Scan for the cell matching the given text and deliver its [x, y] coordinate at center. 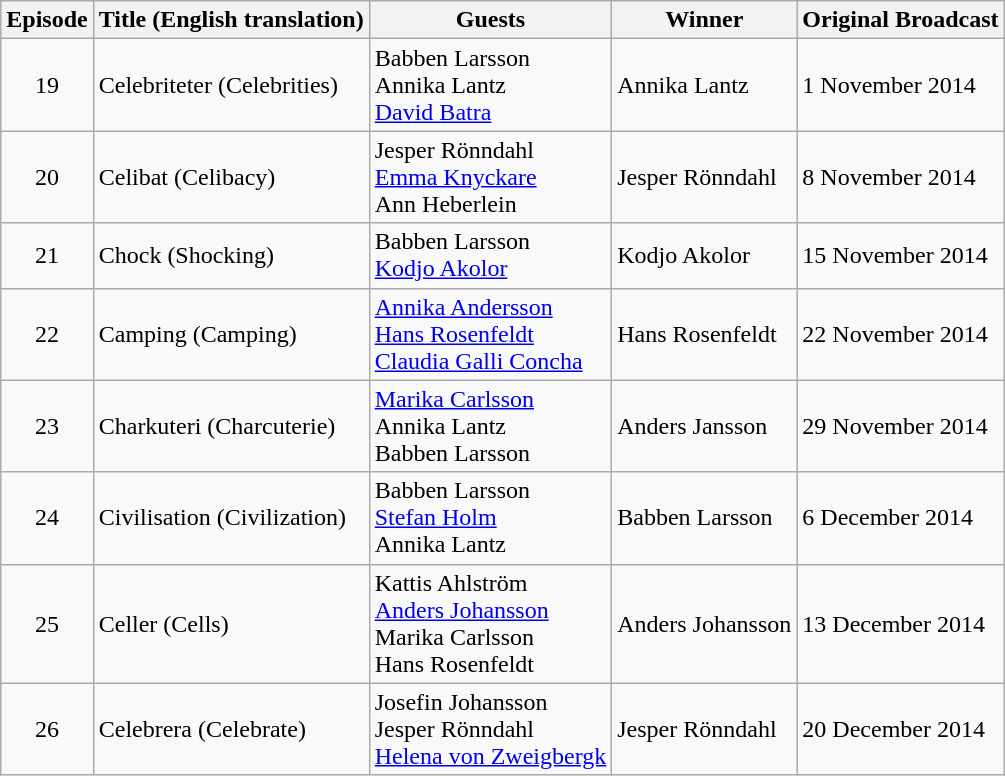
Anders Johansson [704, 624]
25 [47, 624]
19 [47, 85]
Jesper RönndahlEmma KnyckareAnn Heberlein [490, 177]
Anders Jansson [704, 426]
Kattis AhlströmAnders JohanssonMarika CarlssonHans Rosenfeldt [490, 624]
Annika Lantz [704, 85]
Celebriteter (Celebrities) [231, 85]
Kodjo Akolor [704, 256]
23 [47, 426]
Babben Larsson [704, 518]
Episode [47, 20]
Original Broadcast [900, 20]
Chock (Shocking) [231, 256]
Annika AnderssonHans RosenfeldtClaudia Galli Concha [490, 334]
Celler (Cells) [231, 624]
15 November 2014 [900, 256]
20 [47, 177]
Babben LarssonAnnika LantzDavid Batra [490, 85]
Babben LarssonStefan HolmAnnika Lantz [490, 518]
8 November 2014 [900, 177]
24 [47, 518]
Celebrera (Celebrate) [231, 729]
Title (English translation) [231, 20]
1 November 2014 [900, 85]
26 [47, 729]
Marika CarlssonAnnika LantzBabben Larsson [490, 426]
22 November 2014 [900, 334]
Babben LarssonKodjo Akolor [490, 256]
Josefin JohanssonJesper RönndahlHelena von Zweigbergk [490, 729]
Hans Rosenfeldt [704, 334]
6 December 2014 [900, 518]
20 December 2014 [900, 729]
Camping (Camping) [231, 334]
Winner [704, 20]
21 [47, 256]
29 November 2014 [900, 426]
Guests [490, 20]
22 [47, 334]
Civilisation (Civilization) [231, 518]
Celibat (Celibacy) [231, 177]
Charkuteri (Charcuterie) [231, 426]
13 December 2014 [900, 624]
